Determine the [x, y] coordinate at the center of the cell enclosing the given text.  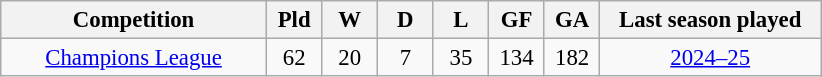
7 [406, 58]
134 [517, 58]
D [406, 20]
35 [461, 58]
182 [572, 58]
Pld [294, 20]
L [461, 20]
2024–25 [710, 58]
Champions League [134, 58]
Competition [134, 20]
GF [517, 20]
Last season played [710, 20]
W [350, 20]
20 [350, 58]
GA [572, 20]
62 [294, 58]
